Return the [X, Y] coordinate for the center point of the cell that contains the specified text.  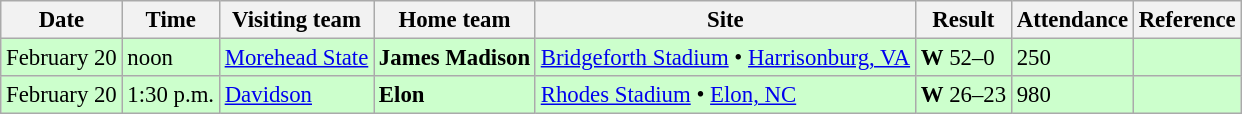
Elon [455, 95]
Time [170, 20]
Rhodes Stadium • Elon, NC [725, 95]
Result [963, 20]
W 52–0 [963, 58]
Davidson [296, 95]
Date [62, 20]
Morehead State [296, 58]
noon [170, 58]
250 [1072, 58]
James Madison [455, 58]
980 [1072, 95]
W 26–23 [963, 95]
Attendance [1072, 20]
1:30 p.m. [170, 95]
Site [725, 20]
Home team [455, 20]
Visiting team [296, 20]
Reference [1187, 20]
Bridgeforth Stadium • Harrisonburg, VA [725, 58]
